Find where the given text appears and provide that cell's center as (X, Y) coordinate. 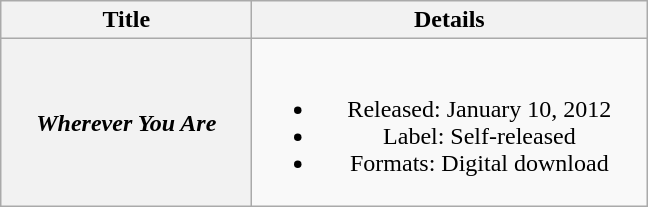
Title (126, 20)
Released: January 10, 2012Label: Self-releasedFormats: Digital download (450, 122)
Details (450, 20)
Wherever You Are (126, 122)
